Scan for the cell matching the given text and deliver its [x, y] coordinate at center. 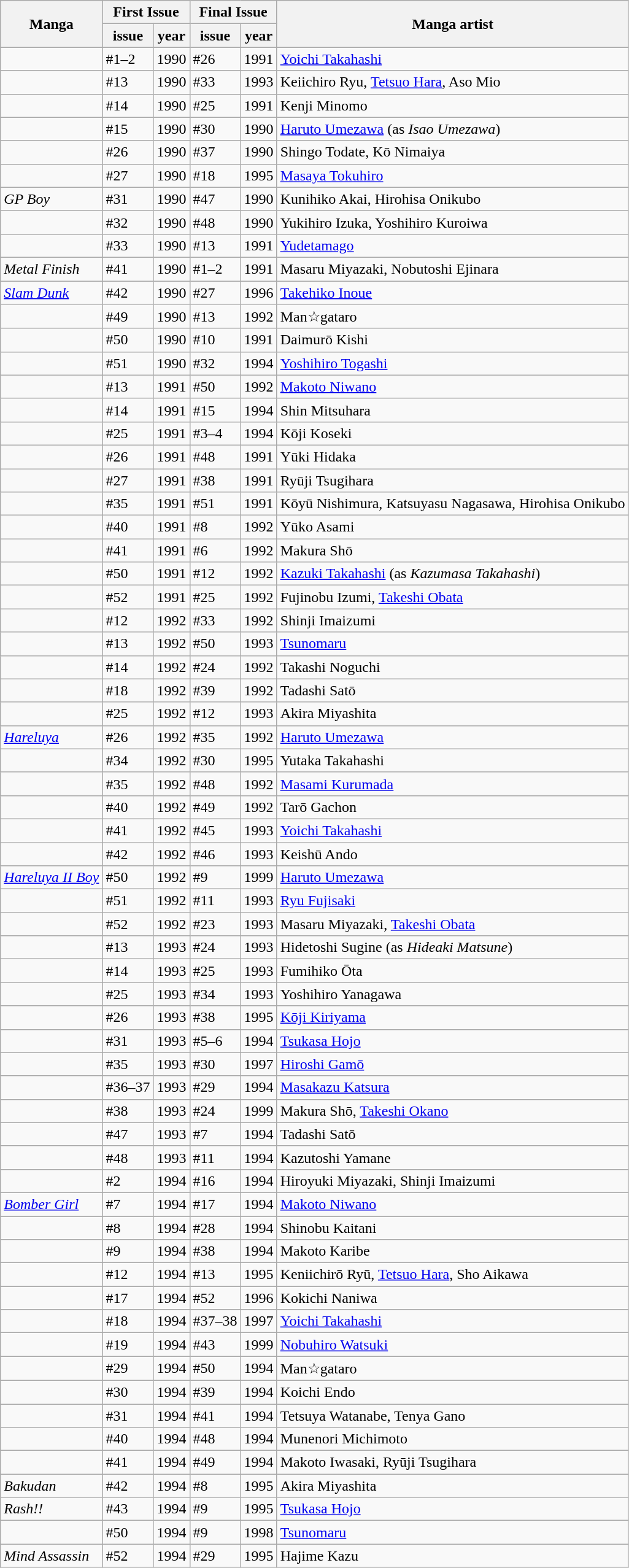
Hidetoshi Sugine (as Hideaki Matsune) [453, 948]
Mind Assassin [52, 1556]
Masakazu Katsura [453, 1087]
#23 [215, 924]
Fumihiko Ōta [453, 971]
#45 [215, 830]
Makoto Iwasaki, Ryūji Tsugihara [453, 1462]
Makura Shō [453, 550]
Kōji Koseki [453, 433]
Takehiko Inoue [453, 293]
Final Issue [233, 12]
Kunihiko Akai, Hirohisa Onikubo [453, 199]
Ryūji Tsugihara [453, 481]
Kōyū Nishimura, Katsuyasu Nagasawa, Hirohisa Onikubo [453, 504]
Yukihiro Izuka, Yoshihiro Kuroiwa [453, 222]
Yūko Asami [453, 527]
Fujinobu Izumi, Takeshi Obata [453, 597]
Hareluya [52, 737]
Yoshihiro Togashi [453, 363]
Makoto Karibe [453, 1251]
Shinji Imaizumi [453, 620]
Rash!! [52, 1509]
Masaru Miyazaki, Takeshi Obata [453, 924]
Manga artist [453, 24]
Hiroshi Gamō [453, 1064]
Shingo Todate, Kō Nimaiya [453, 152]
Kazuki Takahashi (as Kazumasa Takahashi) [453, 574]
Koichi Endo [453, 1392]
#37 [215, 152]
Munenori Michimoto [453, 1439]
Hiroyuki Miyazaki, Shinji Imaizumi [453, 1181]
#3–4 [215, 433]
Yutaka Takahashi [453, 760]
#2 [128, 1181]
Hareluya II Boy [52, 878]
Haruto Umezawa (as Isao Umezawa) [453, 129]
#37–38 [215, 1321]
#10 [215, 340]
Kōji Kiriyama [453, 1018]
1998 [259, 1532]
#19 [128, 1345]
Kenji Minomo [453, 106]
First Issue [146, 12]
Manga [52, 24]
Metal Finish [52, 269]
Nobuhiro Watsuki [453, 1345]
Keiichiro Ryu, Tetsuo Hara, Aso Mio [453, 82]
Shinobu Kaitani [453, 1228]
#5–6 [215, 1041]
#6 [215, 550]
Makura Shō, Takeshi Okano [453, 1111]
Kazutoshi Yamane [453, 1157]
#36–37 [128, 1087]
Ryu Fujisaki [453, 901]
Masami Kurumada [453, 784]
Tarō Gachon [453, 807]
Keishū Ando [453, 854]
Keniichirō Ryū, Tetsuo Hara, Sho Aikawa [453, 1275]
Takashi Noguchi [453, 667]
Yudetamago [453, 245]
#28 [215, 1228]
#16 [215, 1181]
Slam Dunk [52, 293]
Kokichi Naniwa [453, 1298]
Bakudan [52, 1486]
GP Boy [52, 199]
Masaru Miyazaki, Nobutoshi Ejinara [453, 269]
Bomber Girl [52, 1204]
Masaya Tokuhiro [453, 176]
Hajime Kazu [453, 1556]
Daimurō Kishi [453, 340]
Yūki Hidaka [453, 457]
#46 [215, 854]
Yoshihiro Yanagawa [453, 994]
Shin Mitsuhara [453, 410]
Tetsuya Watanabe, Tenya Gano [453, 1416]
